Extract the [x, y] coordinate from the center of the cell holding the provided text.  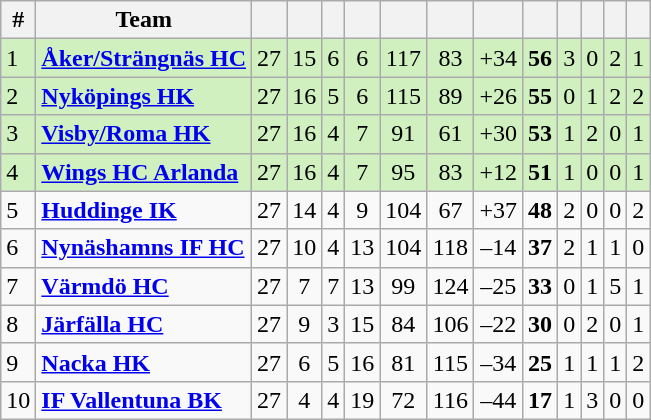
–44 [498, 400]
–34 [498, 362]
89 [450, 96]
30 [540, 324]
–22 [498, 324]
Värmdö HC [144, 286]
Wings HC Arlanda [144, 172]
IF Vallentuna BK [144, 400]
Järfälla HC [144, 324]
+26 [498, 96]
+30 [498, 134]
51 [540, 172]
+12 [498, 172]
17 [540, 400]
99 [404, 286]
–14 [498, 248]
91 [404, 134]
25 [540, 362]
8 [18, 324]
14 [304, 210]
Åker/Strängnäs HC [144, 58]
33 [540, 286]
–25 [498, 286]
53 [540, 134]
Visby/Roma HK [144, 134]
Huddinge IK [144, 210]
95 [404, 172]
55 [540, 96]
48 [540, 210]
+34 [498, 58]
Team [144, 20]
84 [404, 324]
116 [450, 400]
61 [450, 134]
37 [540, 248]
124 [450, 286]
# [18, 20]
Nyköpings HK [144, 96]
67 [450, 210]
+37 [498, 210]
81 [404, 362]
19 [362, 400]
72 [404, 400]
Nynäshamns IF HC [144, 248]
118 [450, 248]
117 [404, 58]
106 [450, 324]
56 [540, 58]
Nacka HK [144, 362]
